From the cell containing the given text, extract its center point as (X, Y) coordinate. 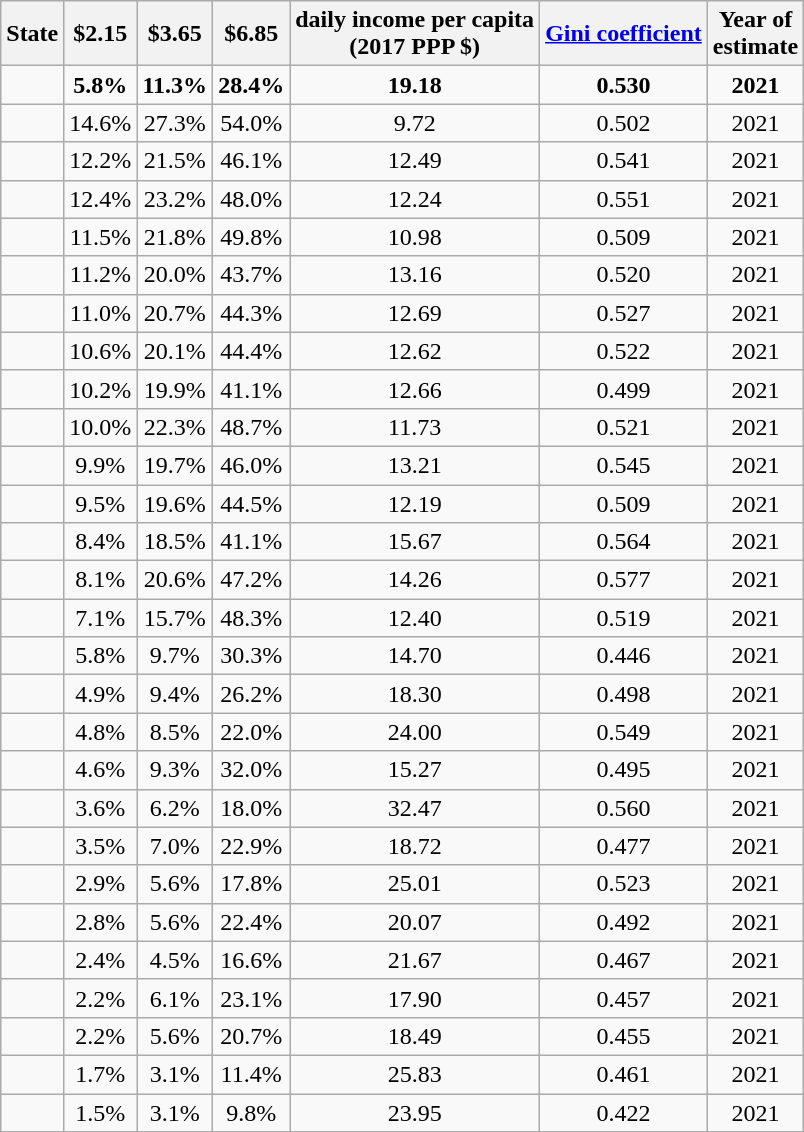
$6.85 (252, 34)
25.83 (415, 1074)
4.5% (175, 960)
0.549 (624, 732)
19.6% (175, 503)
15.7% (175, 618)
0.523 (624, 884)
0.551 (624, 199)
2.8% (100, 922)
0.477 (624, 846)
12.62 (415, 351)
27.3% (175, 123)
43.7% (252, 275)
12.66 (415, 389)
1.5% (100, 1113)
0.492 (624, 922)
28.4% (252, 85)
25.01 (415, 884)
14.26 (415, 580)
0.502 (624, 123)
0.530 (624, 85)
21.8% (175, 237)
$3.65 (175, 34)
23.2% (175, 199)
9.8% (252, 1113)
9.4% (175, 694)
44.5% (252, 503)
12.4% (100, 199)
0.522 (624, 351)
20.07 (415, 922)
0.422 (624, 1113)
12.49 (415, 161)
11.4% (252, 1074)
22.3% (175, 427)
8.1% (100, 580)
12.69 (415, 313)
11.2% (100, 275)
12.40 (415, 618)
6.2% (175, 808)
9.5% (100, 503)
3.5% (100, 846)
3.6% (100, 808)
19.18 (415, 85)
9.9% (100, 465)
32.0% (252, 770)
19.7% (175, 465)
54.0% (252, 123)
0.495 (624, 770)
11.0% (100, 313)
18.5% (175, 542)
2.9% (100, 884)
48.7% (252, 427)
10.98 (415, 237)
13.16 (415, 275)
1.7% (100, 1074)
44.3% (252, 313)
0.455 (624, 1036)
23.1% (252, 998)
Gini coefficient (624, 34)
10.2% (100, 389)
30.3% (252, 656)
22.0% (252, 732)
46.0% (252, 465)
15.67 (415, 542)
13.21 (415, 465)
17.90 (415, 998)
49.8% (252, 237)
16.6% (252, 960)
46.1% (252, 161)
0.467 (624, 960)
0.498 (624, 694)
48.3% (252, 618)
4.6% (100, 770)
0.446 (624, 656)
12.19 (415, 503)
22.9% (252, 846)
0.461 (624, 1074)
0.457 (624, 998)
0.520 (624, 275)
20.6% (175, 580)
9.3% (175, 770)
17.8% (252, 884)
daily income per capita(2017 PPP $) (415, 34)
State (32, 34)
15.27 (415, 770)
0.560 (624, 808)
4.8% (100, 732)
32.47 (415, 808)
21.5% (175, 161)
18.0% (252, 808)
8.4% (100, 542)
7.0% (175, 846)
12.2% (100, 161)
0.521 (624, 427)
0.527 (624, 313)
23.95 (415, 1113)
0.545 (624, 465)
22.4% (252, 922)
0.519 (624, 618)
10.0% (100, 427)
44.4% (252, 351)
9.72 (415, 123)
6.1% (175, 998)
0.541 (624, 161)
7.1% (100, 618)
4.9% (100, 694)
26.2% (252, 694)
47.2% (252, 580)
14.70 (415, 656)
11.73 (415, 427)
12.24 (415, 199)
14.6% (100, 123)
21.67 (415, 960)
11.5% (100, 237)
10.6% (100, 351)
20.0% (175, 275)
0.564 (624, 542)
18.49 (415, 1036)
$2.15 (100, 34)
2.4% (100, 960)
11.3% (175, 85)
24.00 (415, 732)
9.7% (175, 656)
20.1% (175, 351)
8.5% (175, 732)
19.9% (175, 389)
0.499 (624, 389)
Year ofestimate (755, 34)
48.0% (252, 199)
0.577 (624, 580)
18.72 (415, 846)
18.30 (415, 694)
